For the text-containing cell, return its midpoint in [X, Y] coordinate format. 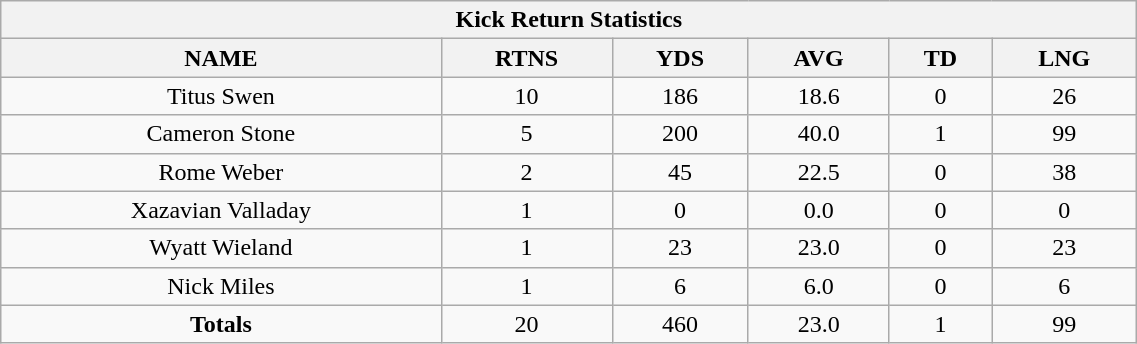
Cameron Stone [221, 134]
Nick Miles [221, 286]
Xazavian Valladay [221, 210]
200 [680, 134]
38 [1064, 172]
22.5 [818, 172]
20 [526, 324]
Rome Weber [221, 172]
18.6 [818, 96]
40.0 [818, 134]
10 [526, 96]
186 [680, 96]
LNG [1064, 58]
26 [1064, 96]
0.0 [818, 210]
460 [680, 324]
6.0 [818, 286]
2 [526, 172]
TD [940, 58]
45 [680, 172]
Titus Swen [221, 96]
AVG [818, 58]
Kick Return Statistics [569, 20]
Wyatt Wieland [221, 248]
RTNS [526, 58]
5 [526, 134]
Totals [221, 324]
NAME [221, 58]
YDS [680, 58]
